Detect which cell encompasses the target text, then output its (X, Y) center coordinate. 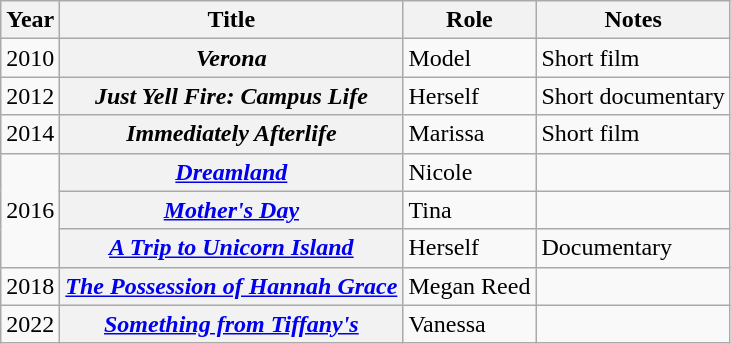
Notes (633, 20)
Vanessa (470, 324)
Tina (470, 210)
A Trip to Unicorn Island (232, 248)
Just Yell Fire: Campus Life (232, 96)
2010 (30, 58)
Marissa (470, 134)
Something from Tiffany's (232, 324)
The Possession of Hannah Grace (232, 286)
Title (232, 20)
Documentary (633, 248)
Model (470, 58)
Verona (232, 58)
Nicole (470, 172)
Megan Reed (470, 286)
2014 (30, 134)
2012 (30, 96)
Mother's Day (232, 210)
2016 (30, 210)
2022 (30, 324)
Year (30, 20)
Role (470, 20)
2018 (30, 286)
Dreamland (232, 172)
Short documentary (633, 96)
Immediately Afterlife (232, 134)
